Identify which cell holds the provided text, then report its [x, y] central coordinate. 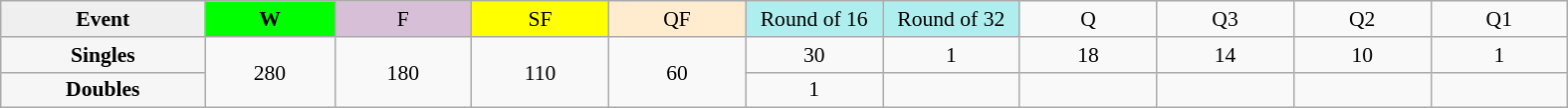
180 [403, 72]
14 [1226, 55]
18 [1088, 55]
SF [541, 19]
QF [677, 19]
Round of 32 [951, 19]
Doubles [104, 90]
W [270, 19]
Q [1088, 19]
10 [1362, 55]
Round of 16 [814, 19]
Q1 [1499, 19]
Q3 [1226, 19]
60 [677, 72]
F [403, 19]
280 [270, 72]
Singles [104, 55]
Q2 [1362, 19]
Event [104, 19]
110 [541, 72]
30 [814, 55]
